Pinpoint the cell where the given text exists, returning its [x, y] midpoint coordinate. 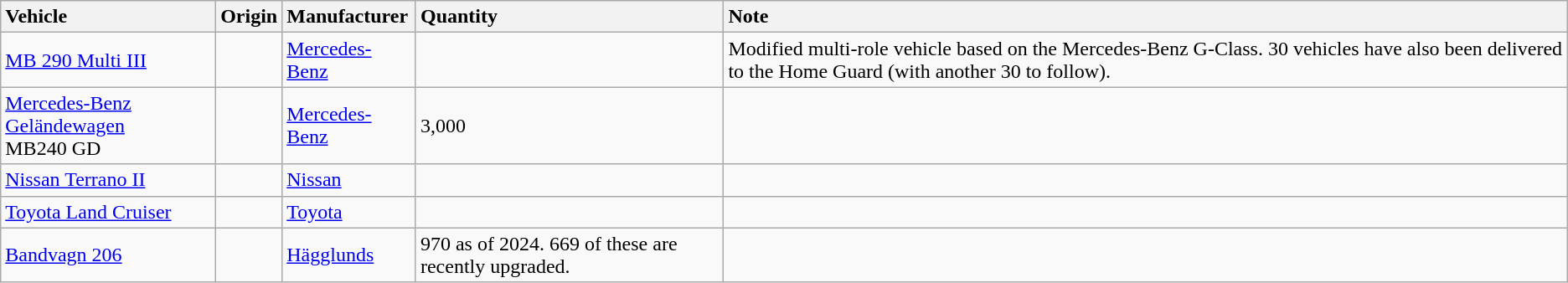
Toyota Land Cruiser [109, 212]
Origin [250, 17]
Bandvagn 206 [109, 255]
Mercedes-Benz GeländewagenMB240 GD [109, 126]
MB 290 Multi III [109, 60]
Nissan Terrano II [109, 180]
Nissan [349, 180]
Quantity [570, 17]
Vehicle [109, 17]
Manufacturer [349, 17]
Hägglunds [349, 255]
Modified multi-role vehicle based on the Mercedes-Benz G-Class. 30 vehicles have also been delivered to the Home Guard (with another 30 to follow). [1146, 60]
Note [1146, 17]
970 as of 2024. 669 of these are recently upgraded. [570, 255]
3,000 [570, 126]
Toyota [349, 212]
